Provide the [x, y] coordinate of the cell's center where the given text is located.  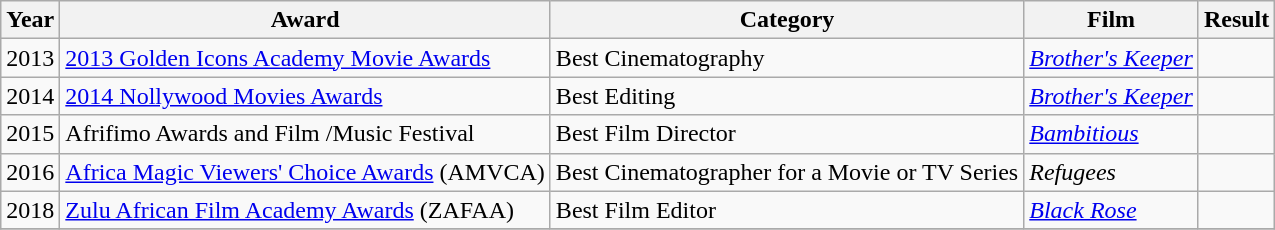
Black Rose [1112, 210]
Best Cinematographer for a Movie or TV Series [786, 172]
Best Cinematography [786, 58]
2014 [30, 96]
Zulu African Film Academy Awards (ZAFAA) [306, 210]
Africa Magic Viewers' Choice Awards (AMVCA) [306, 172]
Year [30, 20]
Bambitious [1112, 134]
Best Film Director [786, 134]
2013 Golden Icons Academy Movie Awards [306, 58]
Film [1112, 20]
Result [1236, 20]
Refugees [1112, 172]
Best Editing [786, 96]
Afrifimo Awards and Film /Music Festival [306, 134]
2016 [30, 172]
2015 [30, 134]
2014 Nollywood Movies Awards [306, 96]
Category [786, 20]
Best Film Editor [786, 210]
2013 [30, 58]
Award [306, 20]
2018 [30, 210]
